Output the [x, y] coordinate of the center of the cell containing the given text.  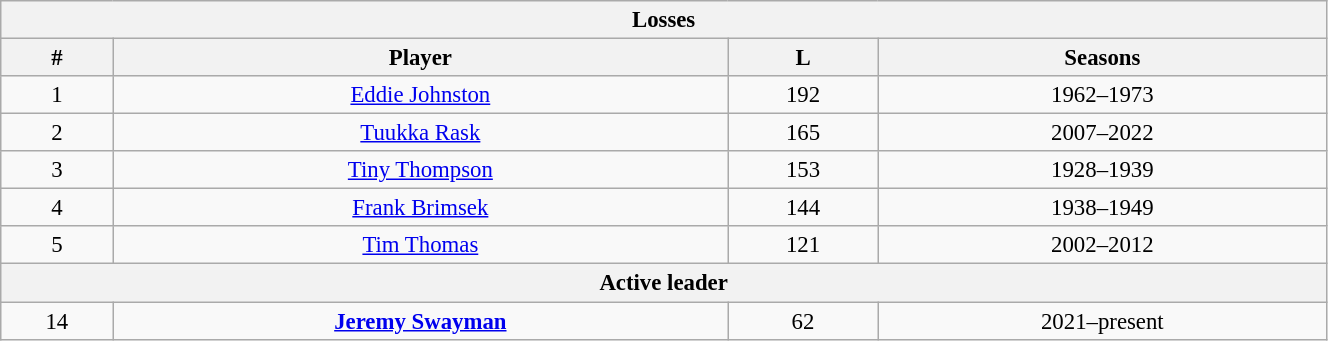
Player [420, 58]
2002–2012 [1102, 245]
Tuukka Rask [420, 133]
Frank Brimsek [420, 208]
Active leader [664, 283]
2 [57, 133]
4 [57, 208]
165 [803, 133]
# [57, 58]
2007–2022 [1102, 133]
Eddie Johnston [420, 95]
Tiny Thompson [420, 170]
1938–1949 [1102, 208]
1 [57, 95]
Tim Thomas [420, 245]
1928–1939 [1102, 170]
Jeremy Swayman [420, 321]
144 [803, 208]
1962–1973 [1102, 95]
3 [57, 170]
5 [57, 245]
Losses [664, 20]
153 [803, 170]
2021–present [1102, 321]
14 [57, 321]
192 [803, 95]
L [803, 58]
62 [803, 321]
121 [803, 245]
Seasons [1102, 58]
